Scan for the cell matching the given text and deliver its [X, Y] coordinate at center. 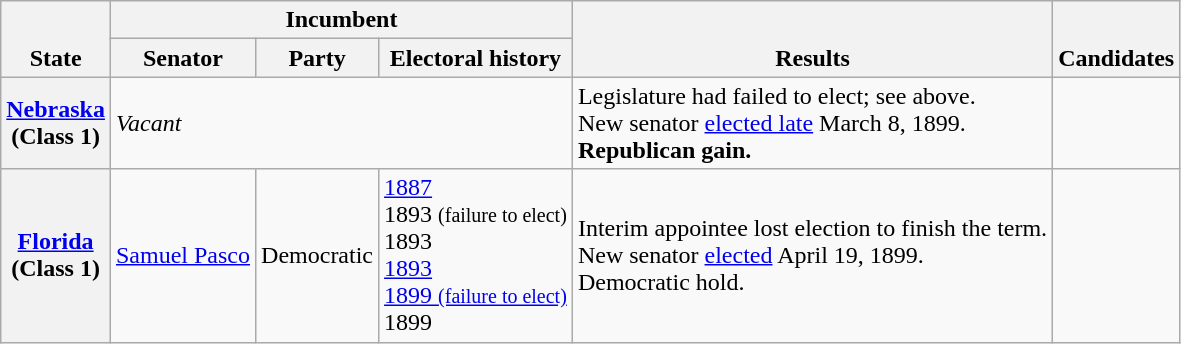
Interim appointee lost election to finish the term.New senator elected April 19, 1899.Democratic hold. [812, 256]
Florida(Class 1) [56, 256]
Incumbent [341, 20]
Nebraska(Class 1) [56, 123]
Party [318, 58]
Democratic [318, 256]
Senator [182, 58]
Samuel Pasco [182, 256]
18871893 (failure to elect)1893 1893 1899 (failure to elect)1899 [476, 256]
Candidates [1116, 39]
Legislature had failed to elect; see above.New senator elected late March 8, 1899.Republican gain. [812, 123]
Vacant [341, 123]
Electoral history [476, 58]
Results [812, 39]
State [56, 39]
